For the text-containing cell, return its midpoint in [X, Y] coordinate format. 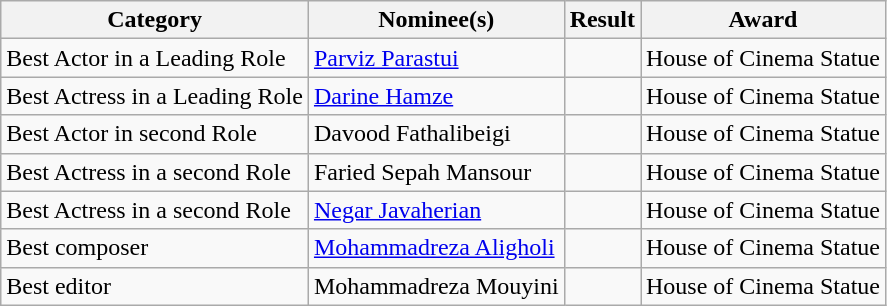
Negar Javaherian [436, 210]
Mohammadreza Aligholi [436, 248]
Best editor [155, 286]
Best Actor in second Role [155, 134]
Darine Hamze [436, 96]
Result [602, 20]
Best Actress in a Leading Role [155, 96]
Best composer [155, 248]
Davood Fathalibeigi [436, 134]
Category [155, 20]
Mohammadreza Mouyini [436, 286]
Award [762, 20]
Best Actor in a Leading Role [155, 58]
Parviz Parastui [436, 58]
Faried Sepah Mansour [436, 172]
Nominee(s) [436, 20]
